Return (x, y) of the center of cell containing provided text 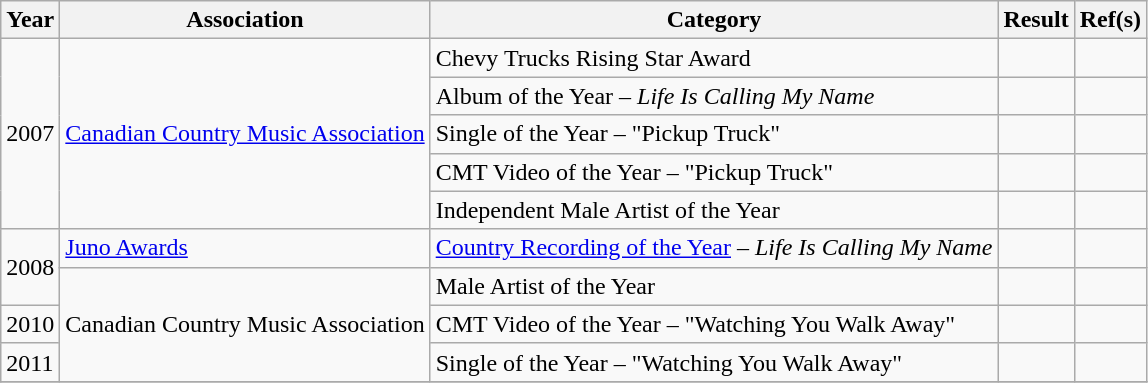
Category (714, 20)
Year (30, 20)
2008 (30, 267)
Juno Awards (245, 248)
Single of the Year – "Pickup Truck" (714, 134)
Ref(s) (1110, 20)
CMT Video of the Year – "Watching You Walk Away" (714, 324)
2010 (30, 324)
2011 (30, 362)
2007 (30, 134)
Independent Male Artist of the Year (714, 210)
Result (1036, 20)
Album of the Year – Life Is Calling My Name (714, 96)
Country Recording of the Year – Life Is Calling My Name (714, 248)
Male Artist of the Year (714, 286)
Single of the Year – "Watching You Walk Away" (714, 362)
Association (245, 20)
CMT Video of the Year – "Pickup Truck" (714, 172)
Chevy Trucks Rising Star Award (714, 58)
